From the cell containing the given text, extract its center point as (x, y) coordinate. 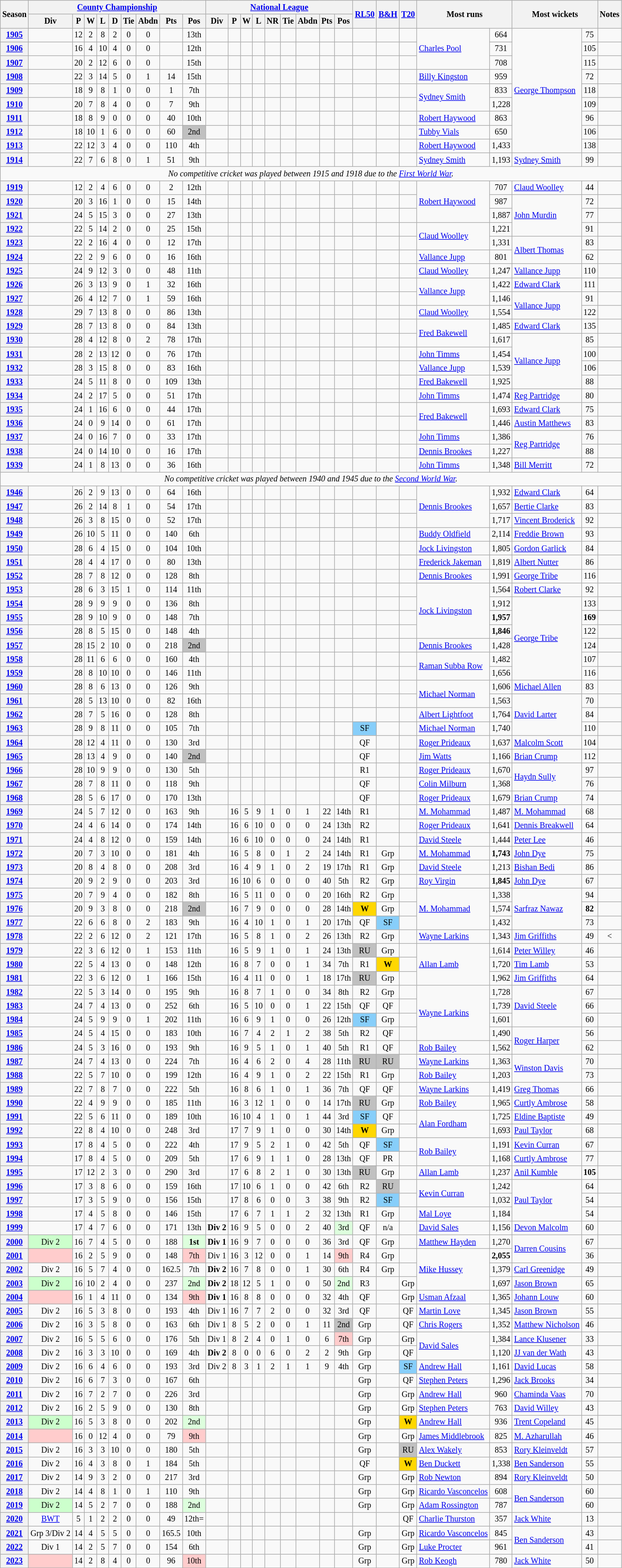
112 (589, 756)
135 (589, 326)
Johann Louw (547, 1297)
2023 (15, 1561)
Most runs (465, 14)
1991 (15, 1117)
Bertie Clarke (547, 506)
708 (501, 63)
Charles Pool (453, 49)
2000 (15, 1242)
National League (280, 7)
1,845 (501, 882)
2021 (15, 1533)
1962 (15, 715)
1,365 (501, 1297)
Matthew Nicholson (547, 1325)
Bishan Bedi (547, 867)
Sarfraz Nawaz (547, 909)
1,925 (501, 382)
1960 (15, 687)
Peter Willey (547, 950)
93 (589, 535)
Chris Rogers (453, 1325)
1,345 (501, 1312)
Billy Kingston (453, 76)
1977 (15, 923)
Jim Watts (453, 756)
Trent Copeland (547, 1422)
1979 (15, 950)
B&H (388, 14)
29 (78, 312)
825 (501, 1436)
1934 (15, 396)
1909 (15, 90)
1974 (15, 882)
1997 (15, 1200)
115 (589, 63)
2008 (15, 1353)
Peter Lee (547, 839)
2006 (15, 1325)
176 (171, 1339)
1993 (15, 1145)
1,805 (501, 548)
Mal Loye (453, 1214)
1924 (15, 257)
182 (171, 895)
1,379 (501, 1269)
Notes (610, 14)
Darren Cousins (547, 1249)
1980 (15, 965)
1968 (15, 798)
97 (589, 770)
2012 (15, 1409)
1913 (15, 146)
Robert Clarke (547, 590)
65 (589, 1283)
1970 (15, 826)
1994 (15, 1159)
Rob Newton (453, 1478)
1954 (15, 603)
1952 (15, 576)
1,962 (501, 979)
Freddie Brown (547, 535)
1,203 (501, 1075)
Grp 3/Div 2 (51, 1533)
1930 (15, 340)
224 (171, 1062)
1938 (15, 452)
David Lucas (547, 1366)
126 (171, 687)
Season (15, 14)
1,331 (501, 243)
1,965 (501, 1103)
1,422 (501, 285)
2002 (15, 1269)
1935 (15, 409)
863 (501, 118)
199 (171, 1075)
1936 (15, 423)
1,487 (501, 812)
1,697 (501, 1283)
853 (501, 1450)
1986 (15, 1048)
357 (501, 1519)
1995 (15, 1172)
1,352 (501, 1325)
111 (589, 285)
1,739 (501, 1006)
1,728 (501, 992)
1,720 (501, 965)
2,055 (501, 1256)
1953 (15, 590)
1,656 (501, 673)
166 (171, 979)
1,912 (501, 603)
County Championship (117, 7)
David Willey (547, 1409)
1,601 (501, 1020)
2018 (15, 1492)
Vincent Broderick (547, 520)
2003 (15, 1283)
NR (273, 21)
1,270 (501, 1242)
1982 (15, 992)
1,433 (501, 146)
T20 (408, 14)
133 (589, 603)
1931 (15, 354)
1,348 (501, 465)
Alan Fordham (453, 1124)
2015 (15, 1450)
1989 (15, 1089)
100 (589, 354)
1,368 (501, 784)
1907 (15, 63)
1,146 (501, 299)
M. Azharullah (547, 1436)
1923 (15, 243)
208 (171, 867)
960 (501, 1395)
57 (589, 1450)
45 (589, 1422)
1985 (15, 1033)
No competitive cricket was played between 1940 and 1945 due to the Second World War. (311, 479)
1,296 (501, 1380)
1,932 (501, 493)
1,957 (501, 618)
1,228 (501, 105)
2,114 (501, 535)
1922 (15, 229)
1,247 (501, 271)
1,564 (501, 590)
185 (171, 1103)
1,614 (501, 950)
1,670 (501, 770)
1990 (15, 1103)
138 (589, 146)
1,428 (501, 645)
1912 (15, 132)
James Middlebrook (453, 1436)
1,343 (501, 936)
226 (171, 1395)
2010 (15, 1380)
1,156 (501, 1228)
Usman Afzaal (453, 1297)
2001 (15, 1256)
894 (501, 1478)
Devon Malcolm (547, 1228)
1,237 (501, 1172)
1929 (15, 326)
1,032 (501, 1200)
Albert Lightfoot (453, 715)
Mike Hussey (453, 1270)
1928 (15, 312)
1,764 (501, 715)
801 (501, 257)
Charlie Thurston (453, 1519)
George Thompson (547, 90)
1946 (15, 493)
27 (171, 215)
1,485 (501, 326)
74 (589, 798)
Frederick Jakeman (453, 562)
1,562 (501, 1048)
156 (171, 1200)
2013 (15, 1422)
1911 (15, 118)
959 (501, 76)
1981 (15, 979)
John Murdin (547, 215)
1947 (15, 506)
1971 (15, 839)
1950 (15, 548)
99 (589, 160)
1987 (15, 1062)
189 (171, 1117)
1925 (15, 271)
1967 (15, 784)
2005 (15, 1312)
1,386 (501, 437)
1,717 (501, 520)
1,482 (501, 659)
134 (171, 1297)
52 (171, 520)
1,474 (501, 396)
2014 (15, 1436)
1,641 (501, 826)
Gordon Garlick (547, 548)
PR (388, 1159)
1939 (15, 465)
2020 (15, 1519)
171 (171, 1228)
56 (589, 1033)
1921 (15, 215)
61 (171, 423)
1914 (15, 160)
Roy Virgin (453, 882)
2009 (15, 1366)
1,539 (501, 368)
1,819 (501, 562)
1,606 (501, 687)
78 (171, 340)
1,679 (501, 798)
Jack Brooks (547, 1380)
Carl Greenidge (547, 1269)
19 (327, 867)
Dennis Breakwell (547, 826)
Albert Thomas (547, 250)
209 (171, 1159)
1966 (15, 770)
290 (171, 1172)
94 (589, 895)
1933 (15, 382)
< (610, 936)
1,221 (501, 229)
162.5 (171, 1269)
Bill Merritt (547, 465)
936 (501, 1422)
160 (171, 659)
1992 (15, 1131)
Michael Allen (547, 687)
1920 (15, 202)
Tim Lamb (547, 965)
2019 (15, 1506)
167 (171, 1380)
1984 (15, 1020)
707 (501, 188)
181 (171, 853)
1,725 (501, 1117)
1,120 (501, 1353)
1983 (15, 1006)
1,419 (501, 1089)
237 (171, 1283)
1,637 (501, 742)
R3 (364, 1283)
No competitive cricket was played between 1915 and 1918 due to the First World War. (311, 173)
Haydn Sully (547, 777)
2011 (15, 1395)
79 (171, 1436)
1955 (15, 618)
1937 (15, 437)
Alex Wakely (453, 1450)
48 (171, 271)
1,574 (501, 909)
1,184 (501, 1214)
780 (501, 1561)
1,166 (501, 756)
2007 (15, 1339)
41 (589, 1547)
107 (589, 659)
217 (171, 1478)
961 (501, 1547)
1975 (15, 895)
1998 (15, 1214)
664 (501, 35)
1906 (15, 49)
Ben Duckett (453, 1463)
2004 (15, 1297)
1,554 (501, 312)
1905 (15, 35)
1910 (15, 105)
n/a (388, 1228)
1,617 (501, 340)
1,657 (501, 506)
1,161 (501, 1366)
845 (501, 1533)
RL50 (364, 14)
Raman Subba Row (453, 667)
1st (194, 1242)
1,563 (501, 701)
1,887 (501, 215)
Austin Matthews (547, 423)
1965 (15, 756)
1951 (15, 562)
1,432 (501, 923)
987 (501, 202)
Anil Kumble (547, 1172)
731 (501, 49)
1,191 (501, 1145)
174 (171, 826)
1,444 (501, 839)
1919 (15, 188)
124 (589, 645)
1,446 (501, 423)
121 (171, 936)
787 (501, 1506)
1949 (15, 535)
Rob Keogh (453, 1561)
1,991 (501, 576)
1988 (15, 1075)
1959 (15, 673)
763 (501, 1409)
1,454 (501, 354)
Eldine Baptiste (547, 1117)
1,490 (501, 1033)
608 (501, 1492)
1973 (15, 867)
1,740 (501, 729)
1976 (15, 909)
252 (171, 1006)
1978 (15, 936)
D (115, 21)
114 (171, 590)
2016 (15, 1463)
Winston Davis (547, 1068)
1926 (15, 285)
BWT (51, 1519)
Malcolm Scott (547, 742)
Most wickets (555, 14)
180 (171, 1450)
1,384 (501, 1339)
Albert Nutter (547, 562)
136 (171, 603)
248 (171, 1131)
1969 (15, 812)
1958 (15, 659)
1,363 (501, 1062)
1996 (15, 1186)
Tubby Vials (453, 132)
1927 (15, 299)
650 (501, 132)
Chaminda Vaas (547, 1395)
1,227 (501, 452)
David Larter (547, 715)
1948 (15, 520)
165.5 (171, 1533)
833 (501, 90)
2017 (15, 1478)
195 (171, 992)
1999 (15, 1228)
1961 (15, 701)
59 (171, 299)
Adam Rossington (453, 1506)
Greg Thomas (547, 1089)
Buddy Oldfield (453, 535)
25 (171, 229)
184 (171, 1463)
1,743 (501, 853)
85 (589, 340)
53 (589, 965)
Lance Klusener (547, 1339)
170 (171, 798)
1963 (15, 729)
153 (171, 950)
1957 (15, 645)
1,846 (501, 632)
12th= (194, 1519)
JJ van der Wath (547, 1353)
Roger Harper (547, 1041)
1,168 (501, 1159)
1,242 (501, 1186)
203 (171, 882)
2022 (15, 1547)
154 (171, 1547)
Luke Procter (453, 1547)
Colin Milburn (453, 784)
1,213 (501, 867)
Martin Love (453, 1312)
Matthew Hayden (453, 1242)
1908 (15, 76)
1964 (15, 742)
1932 (15, 368)
1,193 (501, 160)
1956 (15, 632)
1972 (15, 853)
